Determine the (x, y) coordinate at the center of the cell enclosing the given text.  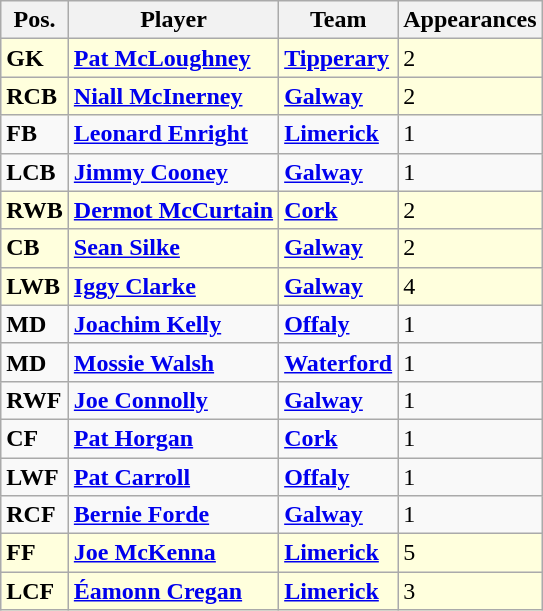
Pat Horgan (173, 438)
FF (35, 553)
LCF (35, 591)
GK (35, 58)
Joe McKenna (173, 553)
Éamonn Cregan (173, 591)
Leonard Enright (173, 134)
LWF (35, 477)
RWF (35, 400)
RCF (35, 515)
Sean Silke (173, 248)
Joachim Kelly (173, 324)
Dermot McCurtain (173, 210)
FB (35, 134)
Bernie Forde (173, 515)
LCB (35, 172)
Pos. (35, 20)
Mossie Walsh (173, 362)
Waterford (338, 362)
Tipperary (338, 58)
Joe Connolly (173, 400)
Player (173, 20)
CB (35, 248)
Appearances (470, 20)
4 (470, 286)
Iggy Clarke (173, 286)
Jimmy Cooney (173, 172)
RWB (35, 210)
5 (470, 553)
Pat Carroll (173, 477)
RCB (35, 96)
3 (470, 591)
Team (338, 20)
Pat McLoughney (173, 58)
LWB (35, 286)
CF (35, 438)
Niall McInerney (173, 96)
